Search for the cell housing the specified text and yield its (x, y) center coordinate. 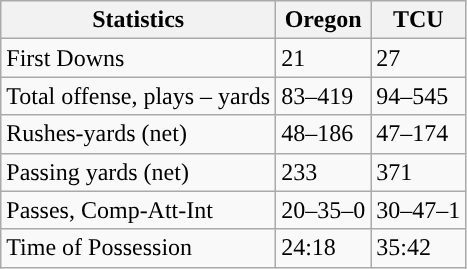
35:42 (418, 248)
Total offense, plays – yards (138, 96)
48–186 (324, 134)
21 (324, 58)
371 (418, 172)
Time of Possession (138, 248)
TCU (418, 20)
30–47–1 (418, 210)
233 (324, 172)
47–174 (418, 134)
24:18 (324, 248)
20–35–0 (324, 210)
Passing yards (net) (138, 172)
Oregon (324, 20)
Rushes-yards (net) (138, 134)
Passes, Comp-Att-Int (138, 210)
83–419 (324, 96)
First Downs (138, 58)
Statistics (138, 20)
94–545 (418, 96)
27 (418, 58)
